Return (x, y) of the center of cell containing provided text 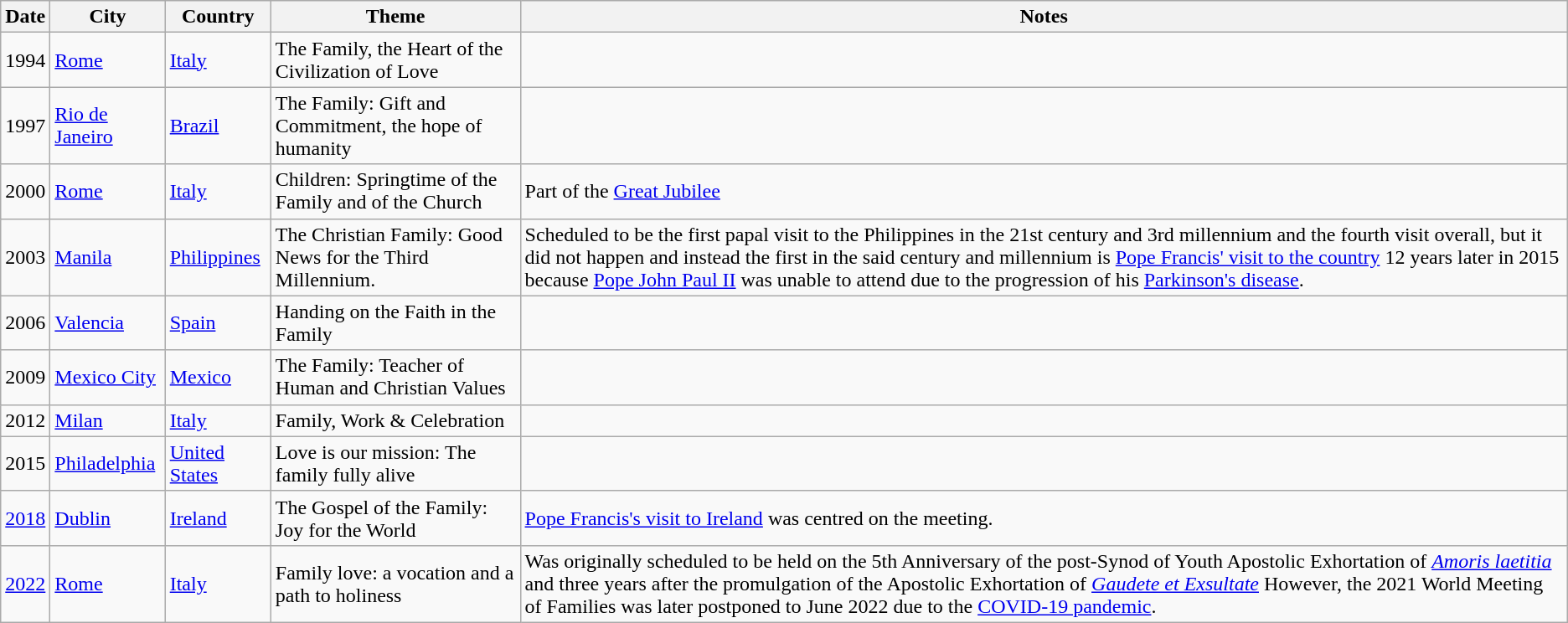
The Christian Family: Good News for the Third Millennium. (395, 257)
2000 (25, 191)
Philippines (218, 257)
Love is our mission: The family fully alive (395, 464)
Part of the Great Jubilee (1044, 191)
2009 (25, 377)
The Family: Gift and Commitment, the hope of humanity (395, 126)
Notes (1044, 17)
Dublin (107, 517)
Theme (395, 17)
Pope Francis's visit to Ireland was centred on the meeting. (1044, 517)
The Family: Teacher of Human and Christian Values (395, 377)
City (107, 17)
Milan (107, 420)
2018 (25, 517)
Mexico (218, 377)
1997 (25, 126)
Mexico City (107, 377)
Rio de Janeiro (107, 126)
Manila (107, 257)
Family love: a vocation and a path to holiness (395, 584)
Philadelphia (107, 464)
Brazil (218, 126)
2015 (25, 464)
United States (218, 464)
The Family, the Heart of the Civilization of Love (395, 60)
2022 (25, 584)
Children: Springtime of the Family and of the Church (395, 191)
Family, Work & Celebration (395, 420)
Date (25, 17)
Handing on the Faith in the Family (395, 323)
2012 (25, 420)
2006 (25, 323)
The Gospel of the Family: Joy for the World (395, 517)
Spain (218, 323)
Ireland (218, 517)
2003 (25, 257)
1994 (25, 60)
Valencia (107, 323)
Country (218, 17)
